Return [X, Y] of the center of cell containing provided text 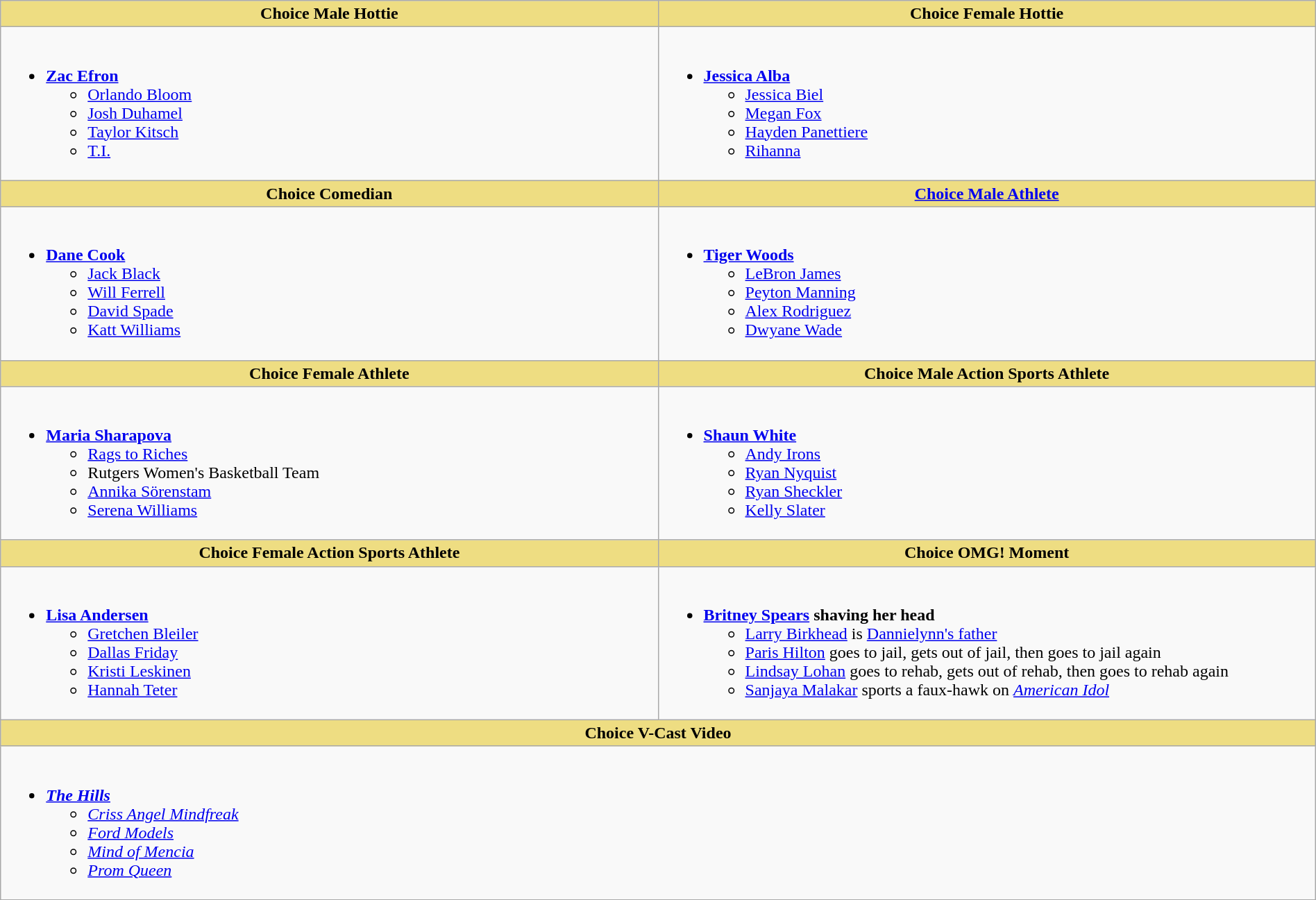
Maria SharapovaRags to RichesRutgers Women's Basketball TeamAnnika SörenstamSerena Williams [329, 464]
Dane CookJack BlackWill FerrellDavid SpadeKatt Williams [329, 283]
Choice Male Athlete [987, 194]
Jessica AlbaJessica BielMegan FoxHayden PanettiereRihanna [987, 104]
Zac EfronOrlando BloomJosh DuhamelTaylor KitschT.I. [329, 104]
Shaun WhiteAndy IronsRyan NyquistRyan ShecklerKelly Slater [987, 464]
Choice Male Action Sports Athlete [987, 373]
Choice Comedian [329, 194]
Lisa AndersenGretchen BleilerDallas FridayKristi LeskinenHannah Teter [329, 643]
Choice V-Cast Video [658, 733]
Choice Female Athlete [329, 373]
Tiger WoodsLeBron JamesPeyton ManningAlex RodriguezDwyane Wade [987, 283]
Choice Female Hottie [987, 14]
Choice OMG! Moment [987, 553]
Choice Male Hottie [329, 14]
The HillsCriss Angel MindfreakFord ModelsMind of MenciaProm Queen [658, 823]
Choice Female Action Sports Athlete [329, 553]
